Capture the cell that displays the provided text and extract its (x, y) central coordinate. 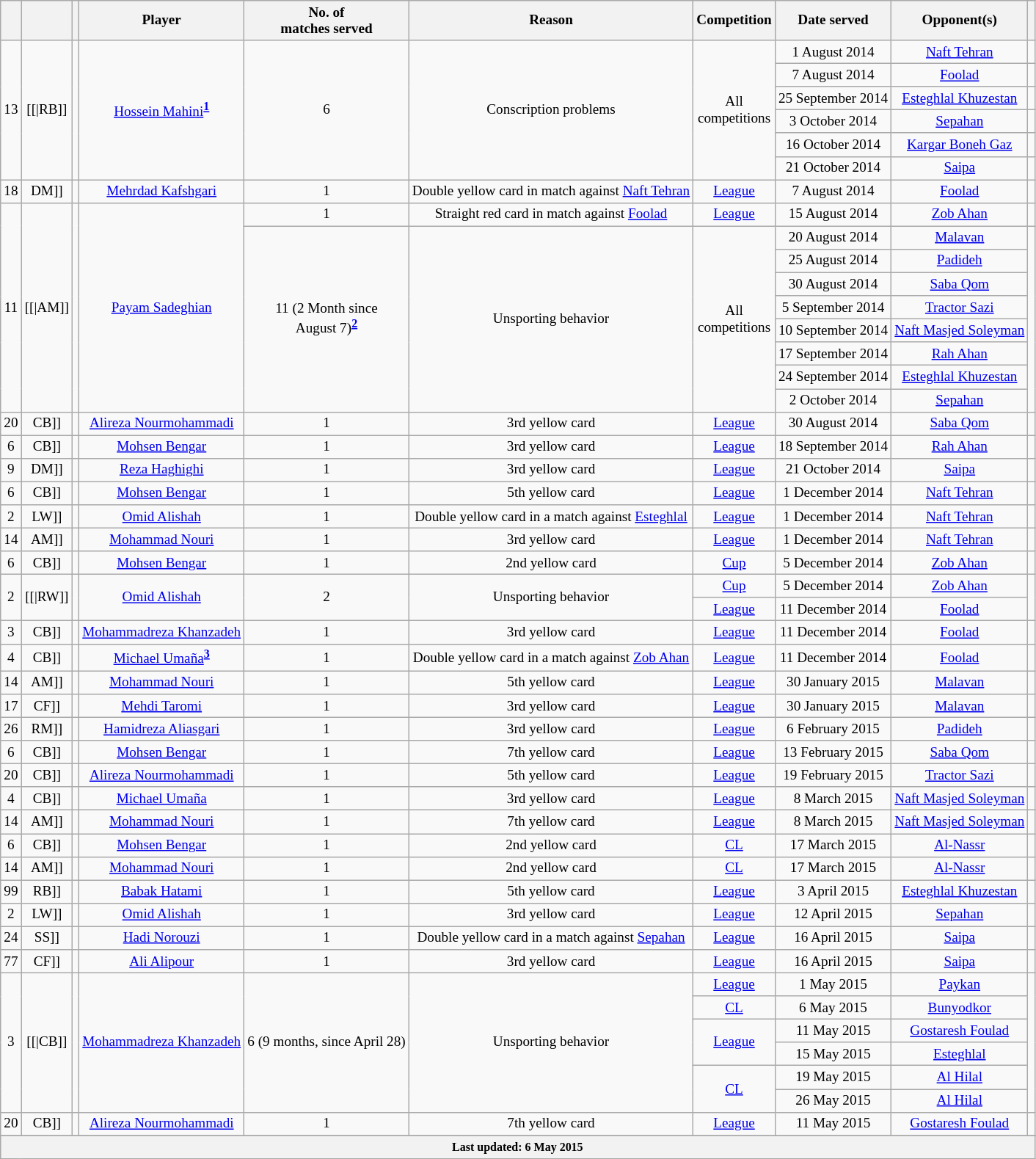
Michael Umaña3 (161, 658)
Kargar Boneh Gaz (960, 145)
Hadi Norouzi (161, 938)
5 September 2014 (833, 308)
26 May 2015 (833, 1100)
Player (161, 21)
Conscription problems (551, 110)
SS]] (47, 938)
Double yellow card in a match against Esteghlal (551, 517)
[[|RB]] (47, 110)
99 (11, 892)
Mehdi Taromi (161, 706)
[[|AM]] (47, 307)
3 April 2015 (833, 892)
2 October 2014 (833, 400)
RM]] (47, 729)
10 September 2014 (833, 330)
6 (9 months, since April 28) (327, 1042)
Hossein Mahini1 (161, 110)
11 (2 Month sinceAugust 7)2 (327, 319)
1 May 2015 (833, 984)
18 (11, 192)
Ali Alipour (161, 962)
6 May 2015 (833, 1008)
13 February 2015 (833, 752)
Paykan (960, 984)
[[|CB]] (47, 1042)
24 (11, 938)
77 (11, 962)
26 (11, 729)
18 September 2014 (833, 447)
25 August 2014 (833, 261)
15 May 2015 (833, 1054)
Michael Umaña (161, 799)
1 August 2014 (833, 52)
Double yellow card in a match against Zob Ahan (551, 658)
15 August 2014 (833, 214)
Babak Hatami (161, 892)
Straight red card in match against Foolad (551, 214)
Bunyodkor (960, 1008)
No. of matches served (327, 21)
Date served (833, 21)
Competition (734, 21)
Hamidreza Aliasgari (161, 729)
Double yellow card in a match against Sepahan (551, 938)
Reason (551, 21)
19 May 2015 (833, 1078)
20 August 2014 (833, 238)
RB]] (47, 892)
Payam Sadeghian (161, 307)
Double yellow card in match against Naft Tehran (551, 192)
9 (11, 470)
13 (11, 110)
25 September 2014 (833, 98)
24 September 2014 (833, 377)
16 October 2014 (833, 145)
11 (11, 307)
[[|RW]] (47, 597)
19 February 2015 (833, 775)
Last updated: 6 May 2015 (518, 1147)
Opponent(s) (960, 21)
17 September 2014 (833, 354)
Esteghlal (960, 1054)
6 February 2015 (833, 729)
Reza Haghighi (161, 470)
Mehrdad Kafshgari (161, 192)
12 April 2015 (833, 915)
17 (11, 706)
3 October 2014 (833, 122)
